For the text-containing cell, return its midpoint in (X, Y) coordinate format. 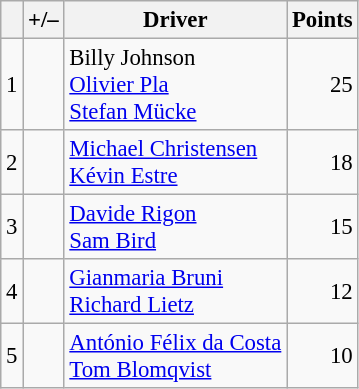
4 (12, 292)
Gianmaria Bruni Richard Lietz (176, 292)
Points (322, 20)
18 (322, 162)
António Félix da Costa Tom Blomqvist (176, 356)
5 (12, 356)
12 (322, 292)
25 (322, 85)
3 (12, 228)
Driver (176, 20)
Davide Rigon Sam Bird (176, 228)
Billy Johnson Olivier Pla Stefan Mücke (176, 85)
15 (322, 228)
2 (12, 162)
+/– (44, 20)
1 (12, 85)
10 (322, 356)
Michael Christensen Kévin Estre (176, 162)
